Provide the [X, Y] coordinate of the cell's center where the given text is located.  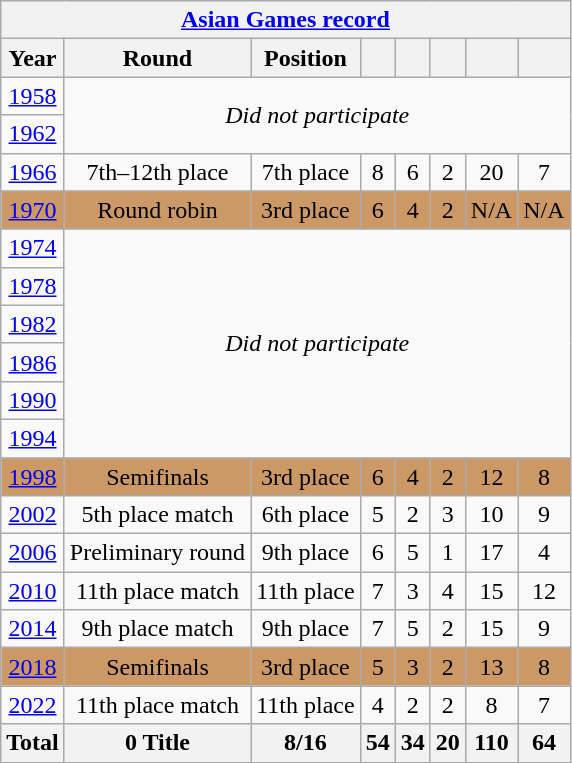
7th place [306, 172]
8/16 [306, 743]
Preliminary round [157, 553]
1994 [33, 438]
1978 [33, 286]
2010 [33, 591]
17 [491, 553]
2006 [33, 553]
2022 [33, 705]
2014 [33, 629]
1962 [33, 134]
1974 [33, 248]
1 [448, 553]
110 [491, 743]
64 [544, 743]
Round [157, 58]
Asian Games record [286, 20]
9th place match [157, 629]
1986 [33, 362]
Round robin [157, 210]
1990 [33, 400]
34 [412, 743]
Year [33, 58]
13 [491, 667]
7th–12th place [157, 172]
2002 [33, 515]
Total [33, 743]
1958 [33, 96]
2018 [33, 667]
10 [491, 515]
1982 [33, 324]
1970 [33, 210]
1966 [33, 172]
1998 [33, 477]
0 Title [157, 743]
Position [306, 58]
6th place [306, 515]
5th place match [157, 515]
54 [378, 743]
